Pinpoint the cell where the given text exists, returning its (x, y) midpoint coordinate. 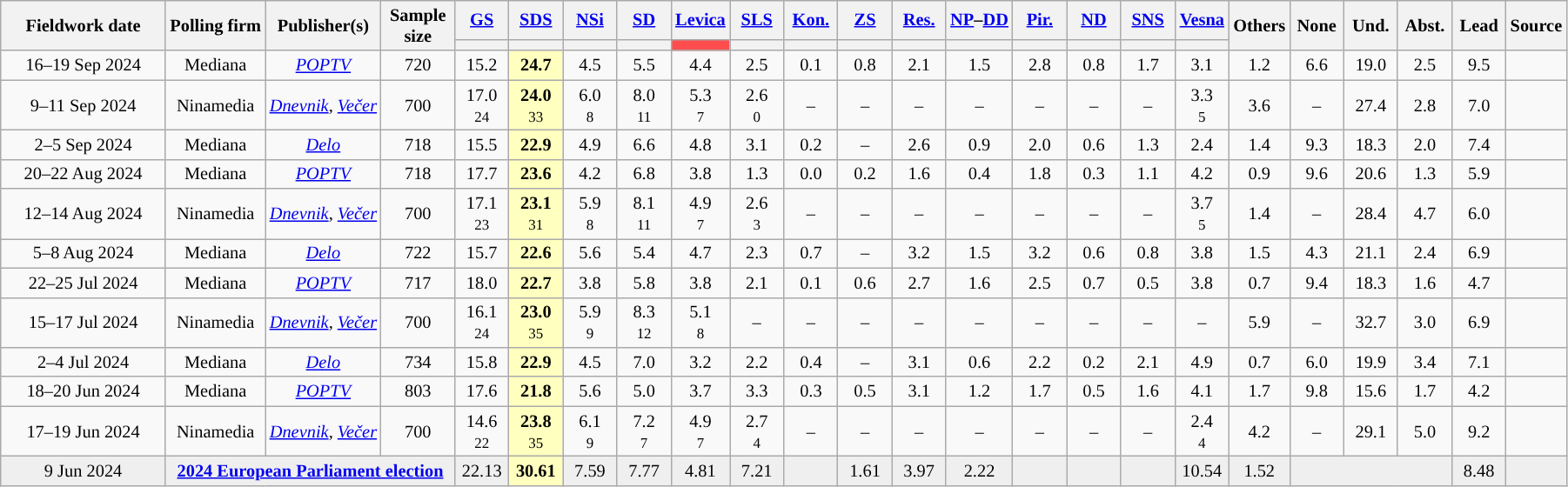
6.8 (644, 174)
2.6 (919, 144)
24.7 (536, 65)
ND (1094, 19)
21.1 (1370, 253)
2.22 (979, 470)
2–5 Sep 2024 (84, 144)
1.61 (865, 470)
23.035 (536, 323)
8.011 (644, 105)
722 (418, 253)
14.622 (482, 431)
5.5 (644, 65)
23.6 (536, 174)
Lead (1479, 25)
2024 European Parliament election (310, 470)
15.8 (482, 362)
6.19 (590, 431)
1.8 (1040, 174)
20–22 Aug 2024 (84, 174)
SD (644, 19)
10.54 (1202, 470)
Res. (919, 19)
SNS (1148, 19)
15.7 (482, 253)
Kon. (811, 19)
2.44 (1202, 431)
5.37 (700, 105)
21.8 (536, 391)
5.18 (700, 323)
8.312 (644, 323)
803 (418, 391)
9–11 Sep 2024 (84, 105)
Levica (700, 19)
4.3 (1317, 253)
17.024 (482, 105)
3.4 (1424, 362)
Publisher(s) (324, 25)
3.3 (757, 391)
4.81 (700, 470)
4.4 (700, 65)
NSi (590, 19)
9.8 (1317, 391)
SLS (757, 19)
7.27 (644, 431)
19.9 (1370, 362)
15.5 (482, 144)
18.0 (482, 283)
9.2 (1479, 431)
2.3 (757, 253)
27.4 (1370, 105)
7.1 (1479, 362)
Polling firm (215, 25)
Pir. (1040, 19)
3.6 (1259, 105)
1.52 (1259, 470)
7.77 (644, 470)
NP–DD (979, 19)
8.111 (644, 214)
12–14 Aug 2024 (84, 214)
24.033 (536, 105)
1.1 (1148, 174)
29.1 (1370, 431)
717 (418, 283)
9.3 (1317, 144)
2–4 Jul 2024 (84, 362)
16–19 Sep 2024 (84, 65)
8.48 (1479, 470)
19.0 (1370, 65)
Fieldwork date (84, 25)
22.13 (482, 470)
2.7 (919, 283)
Abst. (1424, 25)
None (1317, 25)
16.124 (482, 323)
4.1 (1202, 391)
Source (1537, 25)
23.835 (536, 431)
3.75 (1202, 214)
7.4 (1479, 144)
3.7 (700, 391)
5.99 (590, 323)
30.61 (536, 470)
23.131 (536, 214)
3.97 (919, 470)
720 (418, 65)
Und. (1370, 25)
0.0 (811, 174)
Vesna (1202, 19)
17.6 (482, 391)
22–25 Jul 2024 (84, 283)
18–20 Jun 2024 (84, 391)
ZS (865, 19)
32.7 (1370, 323)
2.74 (757, 431)
28.4 (1370, 214)
5.8 (644, 283)
2.63 (757, 214)
6.08 (590, 105)
15.2 (482, 65)
17–19 Jun 2024 (84, 431)
9 Jun 2024 (84, 470)
9.5 (1479, 65)
22.7 (536, 283)
5.4 (644, 253)
5.98 (590, 214)
20.6 (1370, 174)
3.0 (1424, 323)
22.6 (536, 253)
9.4 (1317, 283)
3.35 (1202, 105)
7.21 (757, 470)
GS (482, 19)
2.60 (757, 105)
Others (1259, 25)
17.123 (482, 214)
SDS (536, 19)
Sample size (418, 25)
9.6 (1317, 174)
5–8 Aug 2024 (84, 253)
15.6 (1370, 391)
7.59 (590, 470)
734 (418, 362)
17.7 (482, 174)
4.8 (700, 144)
15–17 Jul 2024 (84, 323)
